Determine the (X, Y) coordinate at the center of the cell enclosing the given text.  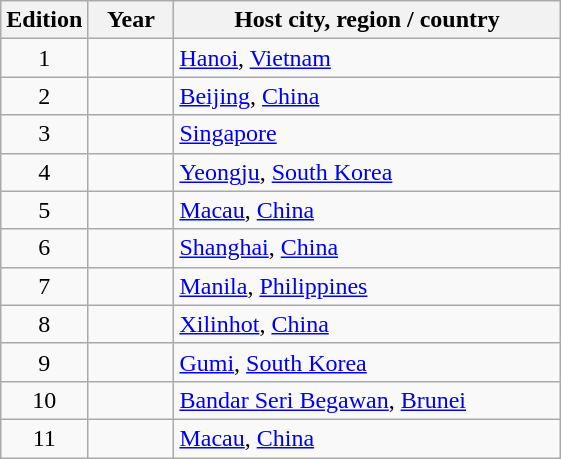
Hanoi, Vietnam (367, 58)
Bandar Seri Begawan, Brunei (367, 400)
Shanghai, China (367, 248)
3 (44, 134)
Yeongju, South Korea (367, 172)
5 (44, 210)
Gumi, South Korea (367, 362)
11 (44, 438)
Edition (44, 20)
Host city, region / country (367, 20)
8 (44, 324)
1 (44, 58)
Beijing, China (367, 96)
Xilinhot, China (367, 324)
7 (44, 286)
2 (44, 96)
Year (131, 20)
Manila, Philippines (367, 286)
Singapore (367, 134)
10 (44, 400)
4 (44, 172)
6 (44, 248)
9 (44, 362)
